Locate the cell with the specified text and output its [X, Y] center coordinate. 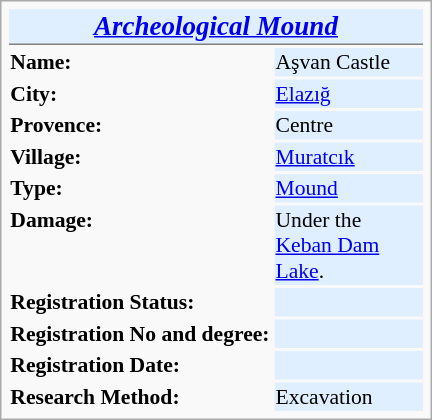
Research Method: [140, 396]
Type: [140, 188]
Provence: [140, 125]
Damage: [140, 245]
Registration Date: [140, 365]
Mound [348, 188]
Excavation [348, 396]
Registration Status: [140, 302]
Name: [140, 62]
Archeological Mound [216, 27]
Elazığ [348, 93]
City: [140, 93]
Aşvan Castle [348, 62]
Under the Keban Dam Lake. [348, 245]
Registration No and degree: [140, 333]
Village: [140, 156]
Muratcık [348, 156]
Centre [348, 125]
